Determine the [x, y] coordinate at the center of the cell enclosing the given text.  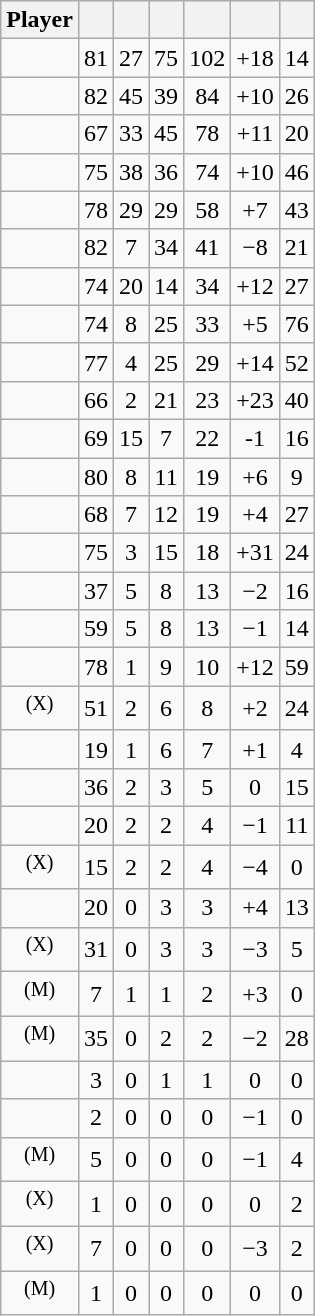
102 [208, 58]
46 [296, 172]
38 [132, 172]
+14 [256, 362]
12 [166, 515]
+5 [256, 324]
58 [208, 210]
69 [96, 438]
+6 [256, 477]
43 [296, 210]
67 [96, 134]
76 [296, 324]
80 [96, 477]
35 [96, 1038]
28 [296, 1038]
+31 [256, 553]
+11 [256, 134]
+7 [256, 210]
37 [96, 591]
18 [208, 553]
26 [296, 96]
40 [296, 400]
52 [296, 362]
+23 [256, 400]
+18 [256, 58]
22 [208, 438]
−4 [256, 868]
41 [208, 248]
81 [96, 58]
31 [96, 950]
−8 [256, 248]
10 [208, 667]
+3 [256, 994]
68 [96, 515]
66 [96, 400]
+1 [256, 749]
+2 [256, 708]
Player [40, 20]
39 [166, 96]
51 [96, 708]
77 [96, 362]
-1 [256, 438]
23 [208, 400]
84 [208, 96]
